Extract the (x, y) coordinate from the center of the cell holding the provided text.  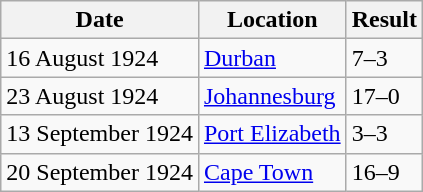
16–9 (384, 172)
Johannesburg (272, 96)
13 September 1924 (100, 134)
Result (384, 20)
20 September 1924 (100, 172)
16 August 1924 (100, 58)
7–3 (384, 58)
17–0 (384, 96)
Location (272, 20)
3–3 (384, 134)
Date (100, 20)
23 August 1924 (100, 96)
Durban (272, 58)
Port Elizabeth (272, 134)
Cape Town (272, 172)
